Scan for the cell matching the given text and deliver its (X, Y) coordinate at center. 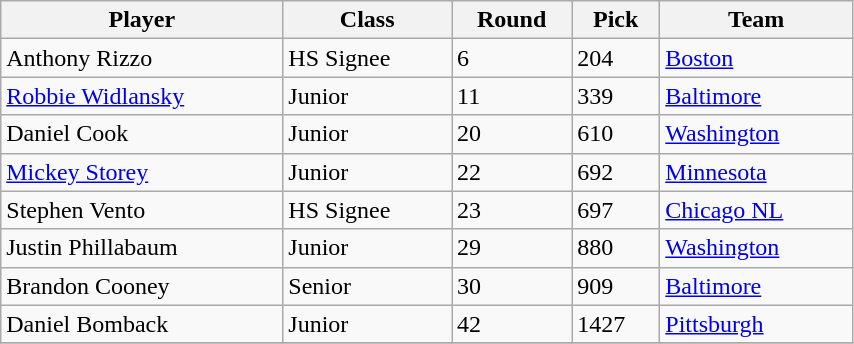
1427 (616, 324)
Minnesota (756, 172)
Pittsburgh (756, 324)
339 (616, 96)
Daniel Bomback (142, 324)
Daniel Cook (142, 134)
692 (616, 172)
Boston (756, 58)
42 (512, 324)
Pick (616, 20)
Justin Phillabaum (142, 248)
610 (616, 134)
6 (512, 58)
Brandon Cooney (142, 286)
Stephen Vento (142, 210)
Senior (368, 286)
Mickey Storey (142, 172)
909 (616, 286)
11 (512, 96)
Round (512, 20)
Team (756, 20)
Player (142, 20)
20 (512, 134)
Anthony Rizzo (142, 58)
30 (512, 286)
204 (616, 58)
29 (512, 248)
22 (512, 172)
Chicago NL (756, 210)
23 (512, 210)
697 (616, 210)
880 (616, 248)
Robbie Widlansky (142, 96)
Class (368, 20)
